For the text-containing cell, return its midpoint in (X, Y) coordinate format. 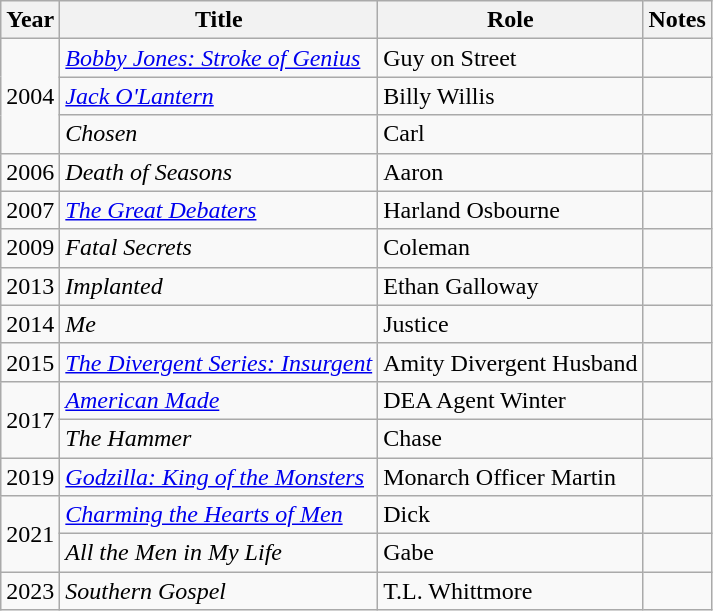
Implanted (219, 286)
2023 (30, 591)
Notes (677, 20)
Harland Osbourne (510, 210)
Guy on Street (510, 58)
All the Men in My Life (219, 553)
Jack O'Lantern (219, 96)
American Made (219, 400)
Southern Gospel (219, 591)
Chase (510, 438)
Year (30, 20)
The Divergent Series: Insurgent (219, 362)
Billy Willis (510, 96)
Fatal Secrets (219, 248)
2017 (30, 419)
Amity Divergent Husband (510, 362)
Coleman (510, 248)
Me (219, 324)
2006 (30, 172)
The Hammer (219, 438)
Chosen (219, 134)
Death of Seasons (219, 172)
Aaron (510, 172)
Gabe (510, 553)
Justice (510, 324)
2009 (30, 248)
2004 (30, 96)
2019 (30, 477)
2013 (30, 286)
Charming the Hearts of Men (219, 515)
Title (219, 20)
T.L. Whittmore (510, 591)
Godzilla: King of the Monsters (219, 477)
Dick (510, 515)
Carl (510, 134)
2021 (30, 534)
Monarch Officer Martin (510, 477)
The Great Debaters (219, 210)
Bobby Jones: Stroke of Genius (219, 58)
2015 (30, 362)
2014 (30, 324)
DEA Agent Winter (510, 400)
2007 (30, 210)
Role (510, 20)
Ethan Galloway (510, 286)
